Determine the (X, Y) coordinate at the center of the cell enclosing the given text.  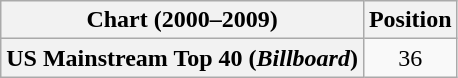
36 (410, 58)
Position (410, 20)
Chart (2000–2009) (182, 20)
US Mainstream Top 40 (Billboard) (182, 58)
